Scan for the cell matching the given text and deliver its (x, y) coordinate at center. 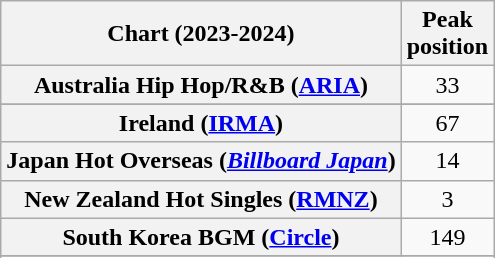
Japan Hot Overseas (Billboard Japan) (201, 161)
3 (447, 199)
South Korea BGM (Circle) (201, 237)
Ireland (IRMA) (201, 123)
Australia Hip Hop/R&B (ARIA) (201, 85)
67 (447, 123)
149 (447, 237)
New Zealand Hot Singles (RMNZ) (201, 199)
33 (447, 85)
14 (447, 161)
Peakposition (447, 34)
Chart (2023-2024) (201, 34)
